Output the (X, Y) coordinate of the center of the cell containing the given text.  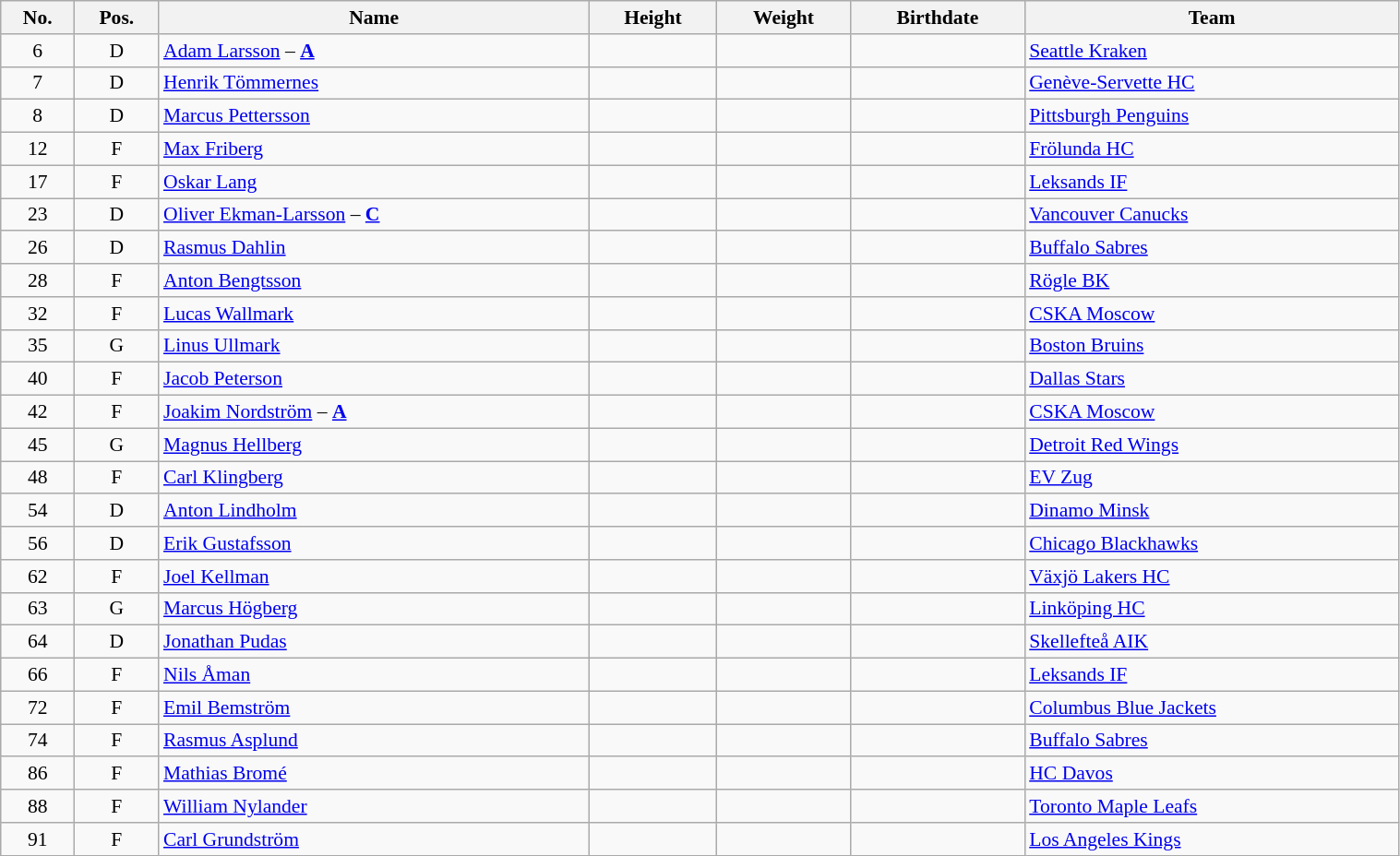
Dallas Stars (1212, 379)
Jonathan Pudas (374, 642)
Toronto Maple Leafs (1212, 806)
Vancouver Canucks (1212, 215)
Rasmus Dahlin (374, 248)
28 (38, 280)
Joakim Nordström – A (374, 412)
Erik Gustafsson (374, 543)
Carl Grundström (374, 839)
Skellefteå AIK (1212, 642)
35 (38, 346)
72 (38, 707)
63 (38, 609)
64 (38, 642)
91 (38, 839)
54 (38, 511)
Jacob Peterson (374, 379)
Anton Lindholm (374, 511)
48 (38, 478)
62 (38, 577)
12 (38, 149)
No. (38, 18)
86 (38, 774)
Henrik Tömmernes (374, 83)
Detroit Red Wings (1212, 445)
Birthdate (938, 18)
Seattle Kraken (1212, 51)
56 (38, 543)
Weight (784, 18)
Pos. (116, 18)
Marcus Högberg (374, 609)
42 (38, 412)
Max Friberg (374, 149)
Magnus Hellberg (374, 445)
Emil Bemström (374, 707)
6 (38, 51)
Dinamo Minsk (1212, 511)
Joel Kellman (374, 577)
Linköping HC (1212, 609)
Los Angeles Kings (1212, 839)
Genève-Servette HC (1212, 83)
William Nylander (374, 806)
Anton Bengtsson (374, 280)
Nils Åman (374, 675)
Chicago Blackhawks (1212, 543)
8 (38, 116)
23 (38, 215)
Adam Larsson – A (374, 51)
Rasmus Asplund (374, 741)
Frölunda HC (1212, 149)
Boston Bruins (1212, 346)
32 (38, 314)
Lucas Wallmark (374, 314)
Linus Ullmark (374, 346)
Rögle BK (1212, 280)
Team (1212, 18)
Växjö Lakers HC (1212, 577)
Name (374, 18)
Marcus Pettersson (374, 116)
66 (38, 675)
Carl Klingberg (374, 478)
EV Zug (1212, 478)
Pittsburgh Penguins (1212, 116)
40 (38, 379)
74 (38, 741)
Height (652, 18)
Oliver Ekman-Larsson – C (374, 215)
Oskar Lang (374, 182)
HC Davos (1212, 774)
7 (38, 83)
26 (38, 248)
Columbus Blue Jackets (1212, 707)
45 (38, 445)
88 (38, 806)
17 (38, 182)
Mathias Bromé (374, 774)
